For the text-containing cell, return its midpoint in (x, y) coordinate format. 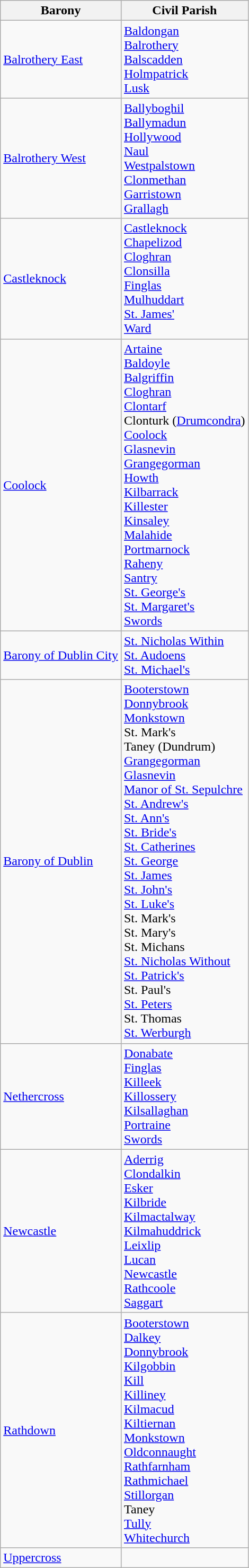
Balrothery West (61, 158)
BallyboghilBallymadunHollywoodNaulWestpalstownClonmethanGarristownGrallagh (184, 158)
Coolock (61, 485)
St. Nicholas WithinSt. AudoensSt. Michael's (184, 655)
Nethercross (61, 1096)
Castleknock (61, 279)
BooterstownDalkeyDonnybrookKilgobbinKillKillineyKilmacudKiltiernanMonkstownOldconnaughtRathfarnhamRathmichaelStillorganTaneyTullyWhitechurch (184, 1430)
Civil Parish (184, 11)
Newcastle (61, 1231)
BaldonganBalrotheryBalscaddenHolmpatrickLusk (184, 59)
DonabateFinglasKilleekKillosseryKilsallaghanPortraineSwords (184, 1096)
Uppercross (61, 1557)
CastleknockChapelizodCloghranClonsillaFinglasMulhuddartSt. James'Ward (184, 279)
Barony (61, 11)
Rathdown (61, 1430)
Barony of Dublin (61, 861)
Balrothery East (61, 59)
Barony of Dublin City (61, 655)
AderrigClondalkinEskerKilbrideKilmactalwayKilmahuddrickLeixlipLucanNewcastleRathcooleSaggart (184, 1231)
